Detect which cell encompasses the target text, then output its (X, Y) center coordinate. 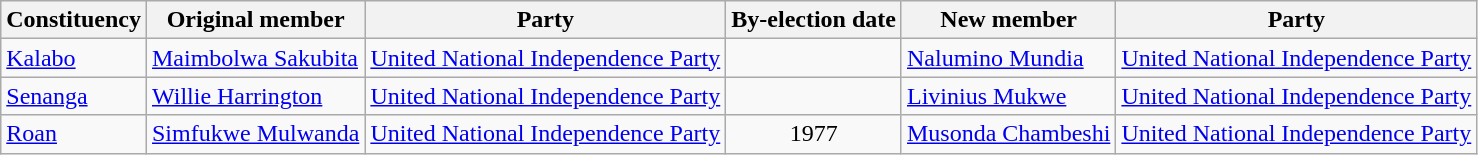
Maimbolwa Sakubita (255, 58)
Simfukwe Mulwanda (255, 134)
Constituency (74, 20)
1977 (814, 134)
Livinius Mukwe (1008, 96)
By-election date (814, 20)
Roan (74, 134)
Original member (255, 20)
Senanga (74, 96)
New member (1008, 20)
Musonda Chambeshi (1008, 134)
Nalumino Mundia (1008, 58)
Kalabo (74, 58)
Willie Harrington (255, 96)
